From the cell containing the given text, extract its center point as (x, y) coordinate. 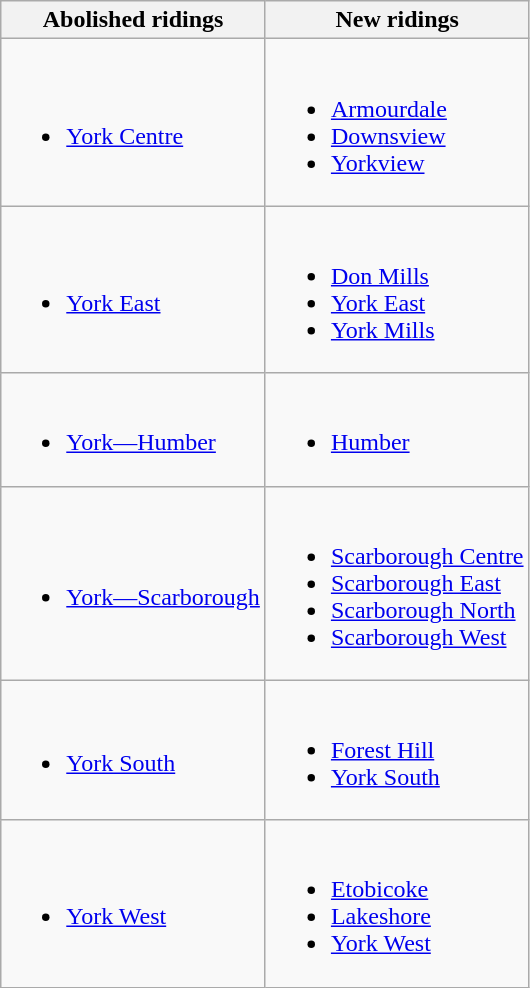
New ridings (397, 20)
York East (134, 290)
Don MillsYork EastYork Mills (397, 290)
Abolished ridings (134, 20)
Scarborough CentreScarborough EastScarborough NorthScarborough West (397, 583)
Forest HillYork South (397, 750)
York—Humber (134, 430)
York Centre (134, 122)
York West (134, 904)
ArmourdaleDownsviewYorkview (397, 122)
EtobicokeLakeshoreYork West (397, 904)
Humber (397, 430)
York South (134, 750)
York—Scarborough (134, 583)
